Capture the cell that displays the provided text and extract its [x, y] central coordinate. 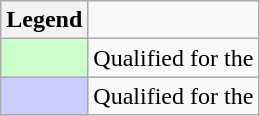
Legend [44, 20]
